Provide the [X, Y] coordinate of the cell's center where the given text is located.  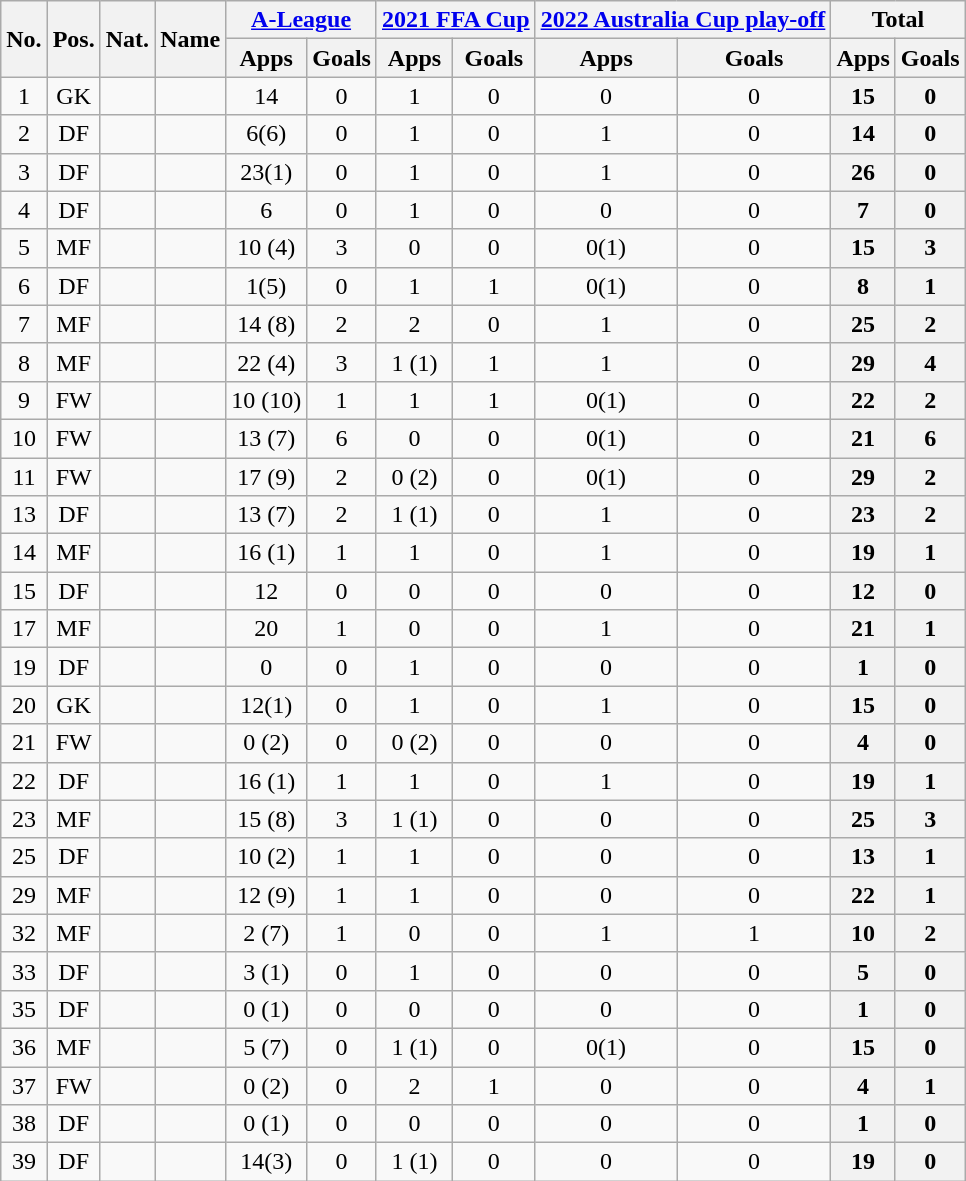
Pos. [74, 39]
1(5) [266, 286]
23(1) [266, 172]
6(6) [266, 134]
37 [24, 1085]
3 (1) [266, 971]
39 [24, 1162]
10 (4) [266, 248]
2021 FFA Cup [456, 20]
12 (9) [266, 895]
15 (8) [266, 819]
10 (10) [266, 400]
22 (4) [266, 362]
17 (9) [266, 477]
35 [24, 1009]
Nat. [127, 39]
Total [898, 20]
33 [24, 971]
17 [24, 629]
2022 Australia Cup play-off [683, 20]
11 [24, 477]
No. [24, 39]
32 [24, 933]
5 (7) [266, 1047]
14 (8) [266, 324]
26 [863, 172]
9 [24, 400]
12(1) [266, 705]
2 (7) [266, 933]
38 [24, 1124]
A-League [302, 20]
36 [24, 1047]
Name [190, 39]
10 (2) [266, 857]
14(3) [266, 1162]
